Provide the (X, Y) coordinate of the cell's center where the given text is located.  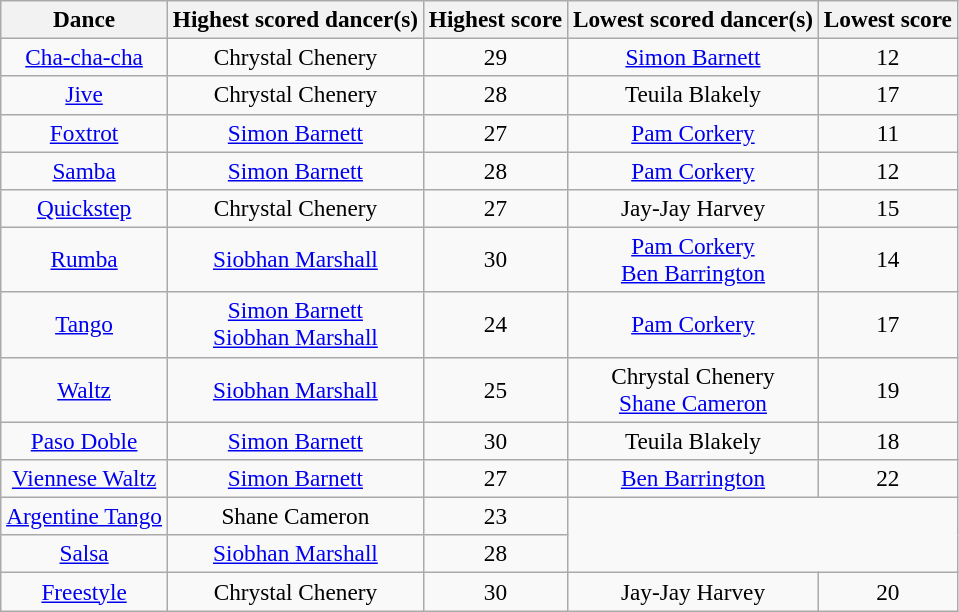
Dance (84, 19)
Lowest score (888, 19)
Salsa (84, 554)
Samba (84, 170)
Paso Doble (84, 440)
Lowest scored dancer(s) (694, 19)
14 (888, 260)
24 (495, 324)
Rumba (84, 260)
Jive (84, 95)
20 (888, 591)
18 (888, 440)
Quickstep (84, 208)
Ben Barrington (694, 478)
Pam CorkeryBen Barrington (694, 260)
25 (495, 390)
23 (495, 516)
Highest scored dancer(s) (295, 19)
11 (888, 133)
Simon BarnettSiobhan Marshall (295, 324)
Argentine Tango (84, 516)
19 (888, 390)
22 (888, 478)
29 (495, 57)
Tango (84, 324)
Viennese Waltz (84, 478)
Highest score (495, 19)
15 (888, 208)
Foxtrot (84, 133)
Waltz (84, 390)
Shane Cameron (295, 516)
Cha-cha-cha (84, 57)
Freestyle (84, 591)
Chrystal CheneryShane Cameron (694, 390)
